Extract the [X, Y] coordinate from the center of the cell holding the provided text.  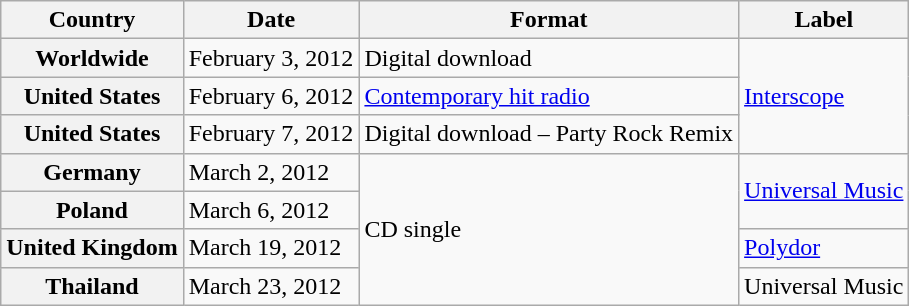
March 2, 2012 [271, 172]
March 23, 2012 [271, 286]
Contemporary hit radio [549, 96]
Label [824, 20]
CD single [549, 229]
February 6, 2012 [271, 96]
March 6, 2012 [271, 210]
Thailand [92, 286]
Germany [92, 172]
Worldwide [92, 58]
Date [271, 20]
Poland [92, 210]
Digital download [549, 58]
United Kingdom [92, 248]
Format [549, 20]
Digital download – Party Rock Remix [549, 134]
February 7, 2012 [271, 134]
February 3, 2012 [271, 58]
Polydor [824, 248]
Interscope [824, 96]
Country [92, 20]
March 19, 2012 [271, 248]
